Find where the given text appears and provide that cell's center as (X, Y) coordinate. 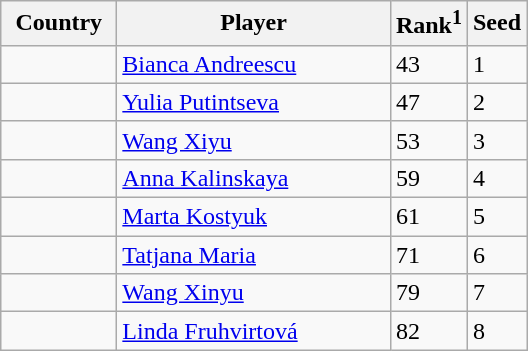
82 (428, 331)
3 (496, 140)
8 (496, 331)
61 (428, 217)
Tatjana Maria (254, 255)
43 (428, 64)
4 (496, 178)
Linda Fruhvirtová (254, 331)
Player (254, 24)
Bianca Andreescu (254, 64)
6 (496, 255)
7 (496, 293)
59 (428, 178)
53 (428, 140)
Marta Kostyuk (254, 217)
Anna Kalinskaya (254, 178)
Seed (496, 24)
71 (428, 255)
5 (496, 217)
Wang Xinyu (254, 293)
79 (428, 293)
47 (428, 102)
Wang Xiyu (254, 140)
2 (496, 102)
Rank1 (428, 24)
Yulia Putintseva (254, 102)
1 (496, 64)
Country (59, 24)
